Provide the (X, Y) coordinate of the cell's center where the given text is located.  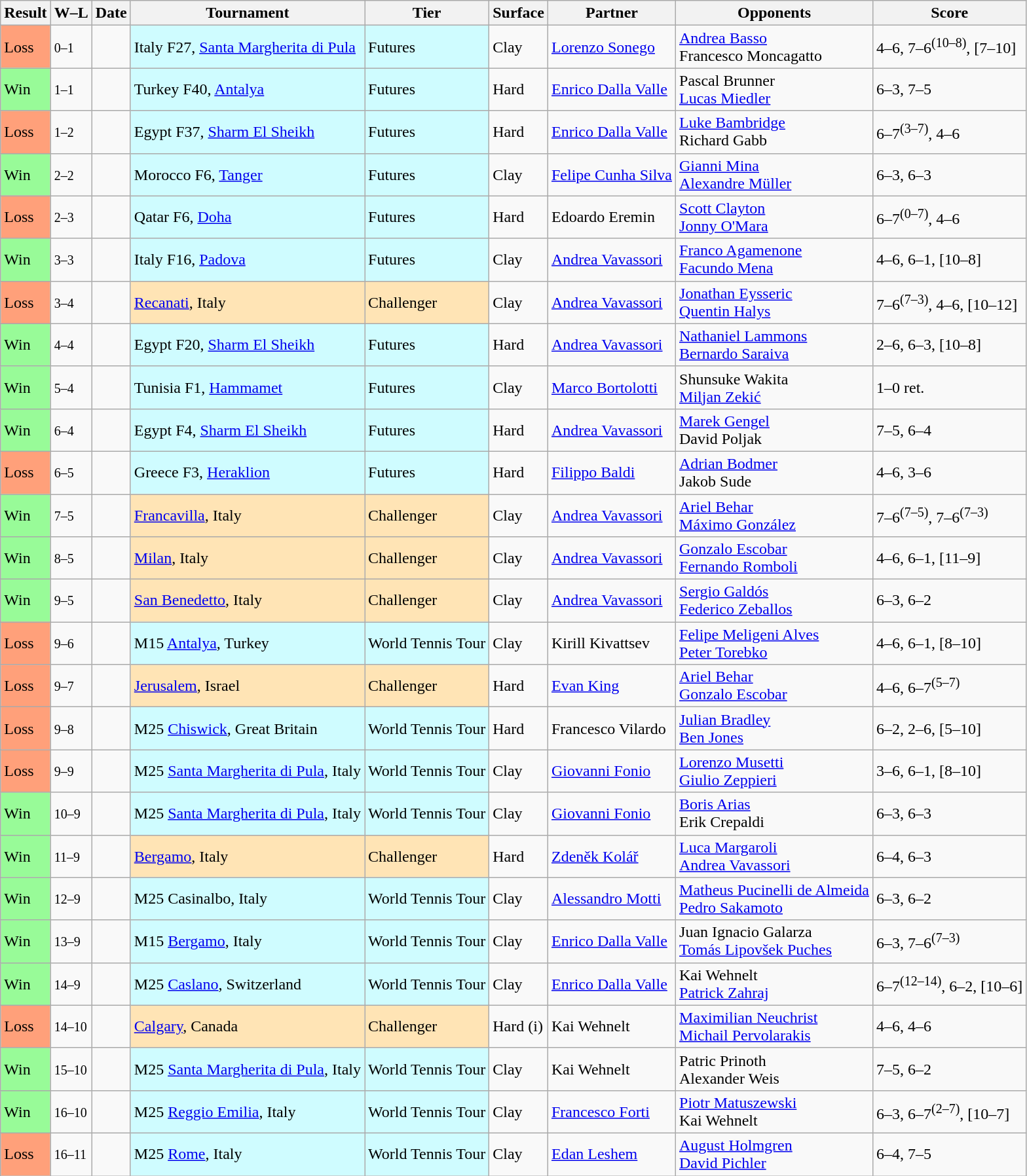
Tunisia F1, Hammamet (248, 388)
Partner (612, 13)
Gianni Mina Alexandre Müller (774, 174)
7–5, 6–4 (950, 430)
Piotr Matuszewski Kai Wehnelt (774, 1112)
7–5, 6–2 (950, 1069)
6–7(3–7), 4–6 (950, 132)
Luca Margaroli Andrea Vavassori (774, 856)
Pascal Brunner Lucas Miedler (774, 89)
Franco Agamenone Facundo Mena (774, 259)
Egypt F20, Sharm El Sheikh (248, 344)
Adrian Bodmer Jakob Sude (774, 473)
8–5 (71, 558)
7–5 (71, 515)
Andrea Basso Francesco Moncagatto (774, 47)
Gonzalo Escobar Fernando Romboli (774, 558)
6–3, 7–6(7–3) (950, 942)
W–L (71, 13)
Morocco F6, Tanger (248, 174)
Marco Bortolotti (612, 388)
Boris Arias Erik Crepaldi (774, 813)
Turkey F40, Antalya (248, 89)
M25 Rome, Italy (248, 1154)
9–7 (71, 686)
Zdeněk Kolář (612, 856)
4–6, 6–1, [8–10] (950, 643)
14–10 (71, 1027)
11–9 (71, 856)
Francavilla, Italy (248, 515)
Bergamo, Italy (248, 856)
1–1 (71, 89)
6–7(12–14), 6–2, [10–6] (950, 983)
1–0 ret. (950, 388)
2–2 (71, 174)
Ariel Behar Máximo González (774, 515)
Result (26, 13)
12–9 (71, 898)
4–6, 4–6 (950, 1027)
2–3 (71, 217)
Opponents (774, 13)
Edan Leshem (612, 1154)
M25 Reggio Emilia, Italy (248, 1112)
2–6, 6–3, [10–8] (950, 344)
Marek Gengel David Poljak (774, 430)
Score (950, 13)
Juan Ignacio Galarza Tomás Lipovšek Puches (774, 942)
9–5 (71, 601)
Recanati, Italy (248, 303)
Felipe Cunha Silva (612, 174)
4–6, 6–1, [10–8] (950, 259)
Kirill Kivattsev (612, 643)
Maximilian Neuchrist Michail Pervolarakis (774, 1027)
Filippo Baldi (612, 473)
Matheus Pucinelli de Almeida Pedro Sakamoto (774, 898)
9–9 (71, 771)
Lorenzo Musetti Giulio Zeppieri (774, 771)
Edoardo Eremin (612, 217)
San Benedetto, Italy (248, 601)
4–4 (71, 344)
Hard (i) (519, 1027)
6–3, 7–5 (950, 89)
Egypt F4, Sharm El Sheikh (248, 430)
16–10 (71, 1112)
13–9 (71, 942)
6–4, 6–3 (950, 856)
7–6(7–3), 4–6, [10–12] (950, 303)
6–4 (71, 430)
6–5 (71, 473)
Scott Clayton Jonny O'Mara (774, 217)
Calgary, Canada (248, 1027)
M15 Bergamo, Italy (248, 942)
Francesco Vilardo (612, 728)
Shunsuke Wakita Miljan Zekić (774, 388)
Date (111, 13)
0–1 (71, 47)
3–3 (71, 259)
Felipe Meligeni Alves Peter Torebko (774, 643)
4–6, 6–1, [11–9] (950, 558)
6–4, 7–5 (950, 1154)
10–9 (71, 813)
6–7(0–7), 4–6 (950, 217)
6–2, 2–6, [5–10] (950, 728)
August Holmgren David Pichler (774, 1154)
Alessandro Motti (612, 898)
4–6, 3–6 (950, 473)
9–8 (71, 728)
14–9 (71, 983)
6–3, 6–7(2–7), [10–7] (950, 1112)
16–11 (71, 1154)
Italy F27, Santa Margherita di Pula (248, 47)
Tier (427, 13)
3–4 (71, 303)
Lorenzo Sonego (612, 47)
Francesco Forti (612, 1112)
Milan, Italy (248, 558)
4–6, 7–6(10–8), [7–10] (950, 47)
Jonathan Eysseric Quentin Halys (774, 303)
Evan King (612, 686)
9–6 (71, 643)
Kai Wehnelt Patrick Zahraj (774, 983)
1–2 (71, 132)
M25 Casinalbo, Italy (248, 898)
4–6, 6–7(5–7) (950, 686)
Patric Prinoth Alexander Weis (774, 1069)
Luke Bambridge Richard Gabb (774, 132)
3–6, 6–1, [8–10] (950, 771)
15–10 (71, 1069)
Jerusalem, Israel (248, 686)
Egypt F37, Sharm El Sheikh (248, 132)
Qatar F6, Doha (248, 217)
M25 Chiswick, Great Britain (248, 728)
Italy F16, Padova (248, 259)
Tournament (248, 13)
Nathaniel Lammons Bernardo Saraiva (774, 344)
Ariel Behar Gonzalo Escobar (774, 686)
Surface (519, 13)
Julian Bradley Ben Jones (774, 728)
Greece F3, Heraklion (248, 473)
Sergio Galdós Federico Zeballos (774, 601)
M25 Caslano, Switzerland (248, 983)
5–4 (71, 388)
M15 Antalya, Turkey (248, 643)
7–6(7–5), 7–6(7–3) (950, 515)
